Locate the cell with the specified text and output its (x, y) center coordinate. 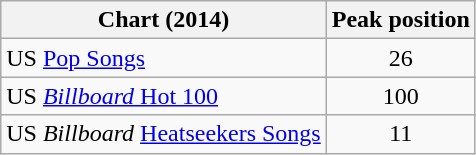
Peak position (400, 20)
Chart (2014) (164, 20)
US Billboard Heatseekers Songs (164, 134)
100 (400, 96)
26 (400, 58)
US Billboard Hot 100 (164, 96)
US Pop Songs (164, 58)
11 (400, 134)
